Locate the cell with the specified text and output its (X, Y) center coordinate. 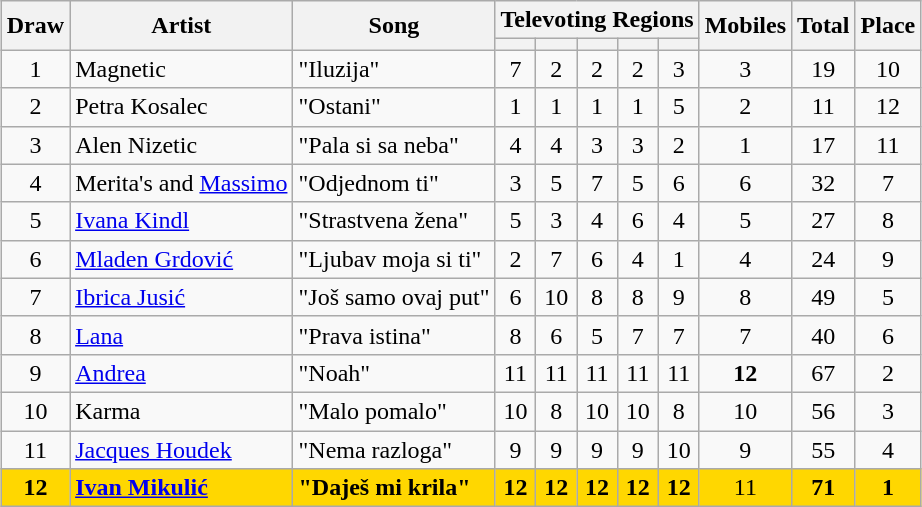
"Ostani" (394, 107)
56 (824, 411)
Ivan Mikulić (182, 488)
Total (824, 26)
Place (888, 26)
"Prava istina" (394, 335)
Jacques Houdek (182, 449)
49 (824, 297)
Song (394, 26)
Draw (35, 26)
"Odjednom ti" (394, 183)
27 (824, 221)
Karma (182, 411)
71 (824, 488)
67 (824, 373)
"Noah" (394, 373)
"Nema razloga" (394, 449)
32 (824, 183)
55 (824, 449)
"Pala si sa neba" (394, 145)
19 (824, 69)
Alen Nizetic (182, 145)
Mobiles (745, 26)
"Još samo ovaj put" (394, 297)
Petra Kosalec (182, 107)
"Iluzija" (394, 69)
"Malo pomalo" (394, 411)
Ibrica Jusić (182, 297)
24 (824, 259)
Merita's and Massimo (182, 183)
Artist (182, 26)
Magnetic (182, 69)
Ivana Kindl (182, 221)
Andrea (182, 373)
40 (824, 335)
"Ljubav moja si ti" (394, 259)
"Strastvena žena" (394, 221)
Televoting Regions (597, 20)
Mladen Grdović (182, 259)
17 (824, 145)
Lana (182, 335)
"Daješ mi krila" (394, 488)
